Identify which cell holds the provided text, then report its [X, Y] central coordinate. 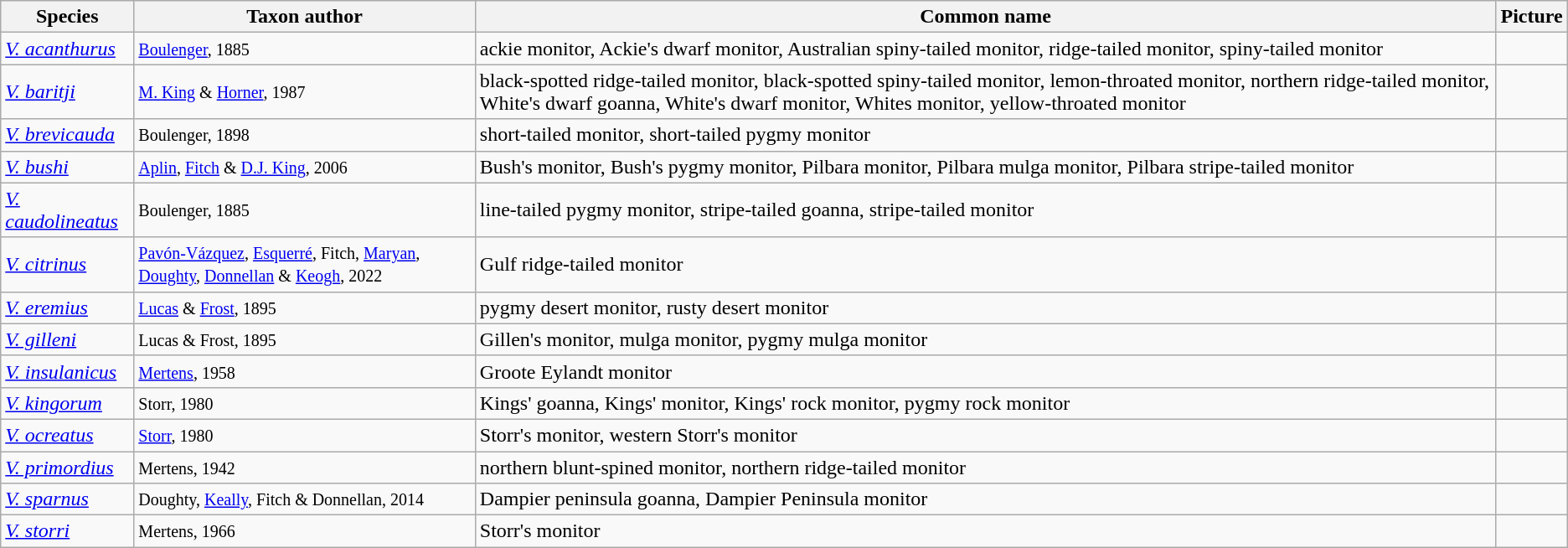
Bush's monitor, Bush's pygmy monitor, Pilbara monitor, Pilbara mulga monitor, Pilbara stripe-tailed monitor [985, 167]
V. brevicauda [67, 135]
Pavón-Vázquez, Esquerré, Fitch, Maryan, Doughty, Donnellan & Keogh, 2022 [305, 265]
V. sparnus [67, 499]
Gillen's monitor, mulga monitor, pygmy mulga monitor [985, 339]
V. storri [67, 531]
Storr's monitor, western Storr's monitor [985, 435]
Mertens, 1958 [305, 371]
V. citrinus [67, 265]
V. kingorum [67, 403]
Species [67, 17]
ackie monitor, Ackie's dwarf monitor, Australian spiny-tailed monitor, ridge-tailed monitor, spiny-tailed monitor [985, 49]
Groote Eylandt monitor [985, 371]
Boulenger, 1898 [305, 135]
V. ocreatus [67, 435]
V. gilleni [67, 339]
V. eremius [67, 308]
V. bushi [67, 167]
line-tailed pygmy monitor, stripe-tailed goanna, stripe-tailed monitor [985, 209]
Common name [985, 17]
short-tailed monitor, short-tailed pygmy monitor [985, 135]
Gulf ridge-tailed monitor [985, 265]
V. acanthurus [67, 49]
Mertens, 1966 [305, 531]
Mertens, 1942 [305, 467]
pygmy desert monitor, rusty desert monitor [985, 308]
M. King & Horner, 1987 [305, 92]
Storr's monitor [985, 531]
Dampier peninsula goanna, Dampier Peninsula monitor [985, 499]
V. primordius [67, 467]
Picture [1531, 17]
Kings' goanna, Kings' monitor, Kings' rock monitor, pygmy rock monitor [985, 403]
Doughty, Keally, Fitch & Donnellan, 2014 [305, 499]
Taxon author [305, 17]
V. baritji [67, 92]
Aplin, Fitch & D.J. King, 2006 [305, 167]
V. caudolineatus [67, 209]
V. insulanicus [67, 371]
northern blunt-spined monitor, northern ridge-tailed monitor [985, 467]
